Search for the cell housing the specified text and yield its [X, Y] center coordinate. 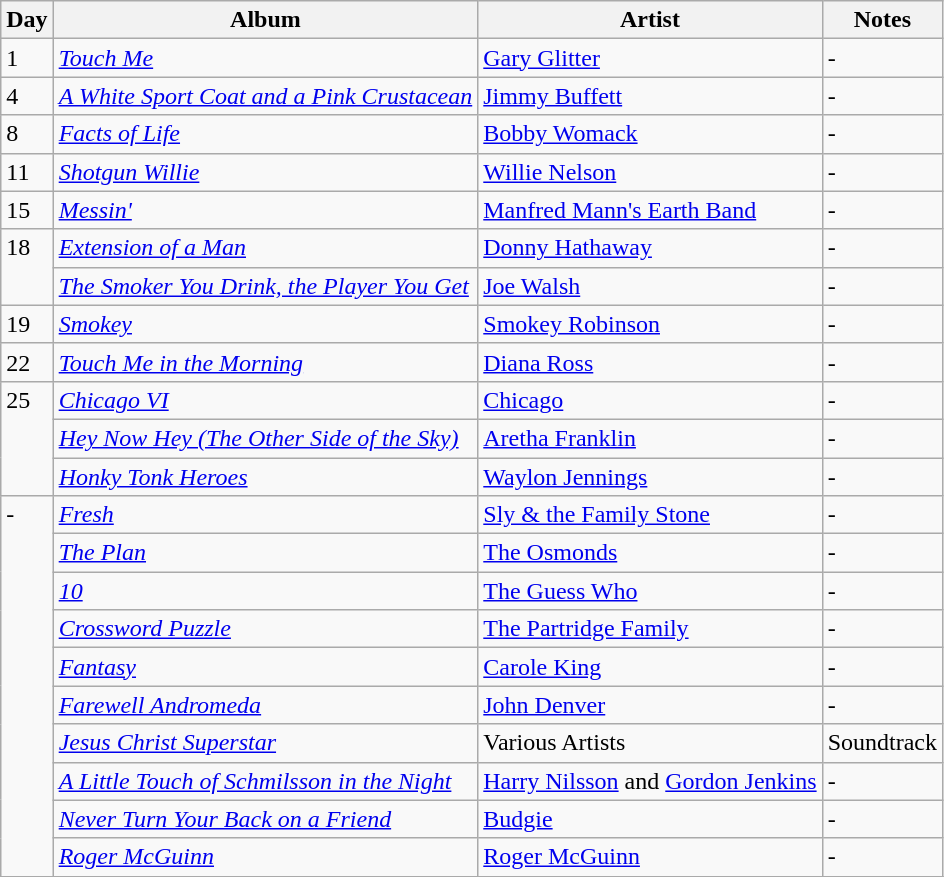
Joe Walsh [650, 286]
18 [27, 267]
Messin' [266, 210]
Fresh [266, 515]
Farewell Andromeda [266, 705]
25 [27, 438]
Crossword Puzzle [266, 629]
Chicago [650, 400]
The Guess Who [650, 591]
22 [27, 362]
Jimmy Buffett [650, 96]
Willie Nelson [650, 172]
Notes [882, 20]
Jesus Christ Superstar [266, 743]
Budgie [650, 819]
Facts of Life [266, 134]
15 [27, 210]
Hey Now Hey (The Other Side of the Sky) [266, 438]
Album [266, 20]
Artist [650, 20]
Harry Nilsson and Gordon Jenkins [650, 781]
Soundtrack [882, 743]
Chicago VI [266, 400]
Fantasy [266, 667]
11 [27, 172]
John Denver [650, 705]
Shotgun Willie [266, 172]
Manfred Mann's Earth Band [650, 210]
The Plan [266, 553]
A White Sport Coat and a Pink Crustacean [266, 96]
4 [27, 96]
Day [27, 20]
A Little Touch of Schmilsson in the Night [266, 781]
Bobby Womack [650, 134]
Sly & the Family Stone [650, 515]
Diana Ross [650, 362]
Aretha Franklin [650, 438]
Donny Hathaway [650, 248]
Waylon Jennings [650, 477]
Never Turn Your Back on a Friend [266, 819]
8 [27, 134]
Gary Glitter [650, 58]
Honky Tonk Heroes [266, 477]
Smokey Robinson [650, 324]
The Osmonds [650, 553]
Touch Me in the Morning [266, 362]
The Smoker You Drink, the Player You Get [266, 286]
19 [27, 324]
The Partridge Family [650, 629]
Touch Me [266, 58]
Various Artists [650, 743]
1 [27, 58]
Carole King [650, 667]
Extension of a Man [266, 248]
Smokey [266, 324]
10 [266, 591]
